Scan for the cell matching the given text and deliver its (x, y) coordinate at center. 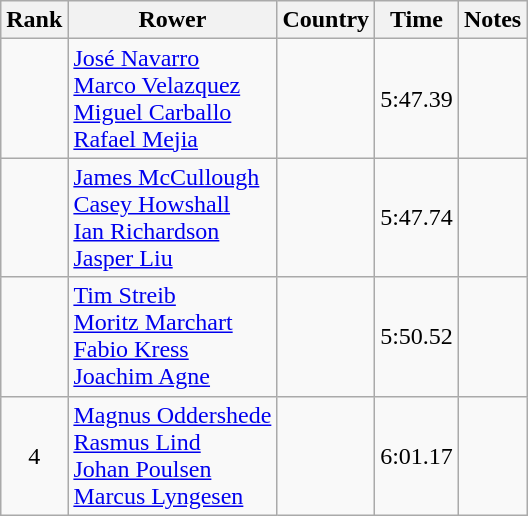
4 (34, 456)
5:47.39 (417, 98)
Time (417, 20)
Notes (492, 20)
Rank (34, 20)
James McCulloughCasey HowshallIan RichardsonJasper Liu (172, 218)
Country (326, 20)
6:01.17 (417, 456)
José NavarroMarco VelazquezMiguel CarballoRafael Mejia (172, 98)
Tim StreibMoritz MarchartFabio KressJoachim Agne (172, 336)
5:47.74 (417, 218)
Rower (172, 20)
5:50.52 (417, 336)
Magnus OddershedeRasmus LindJohan PoulsenMarcus Lyngesen (172, 456)
